Scan for the cell matching the given text and deliver its [x, y] coordinate at center. 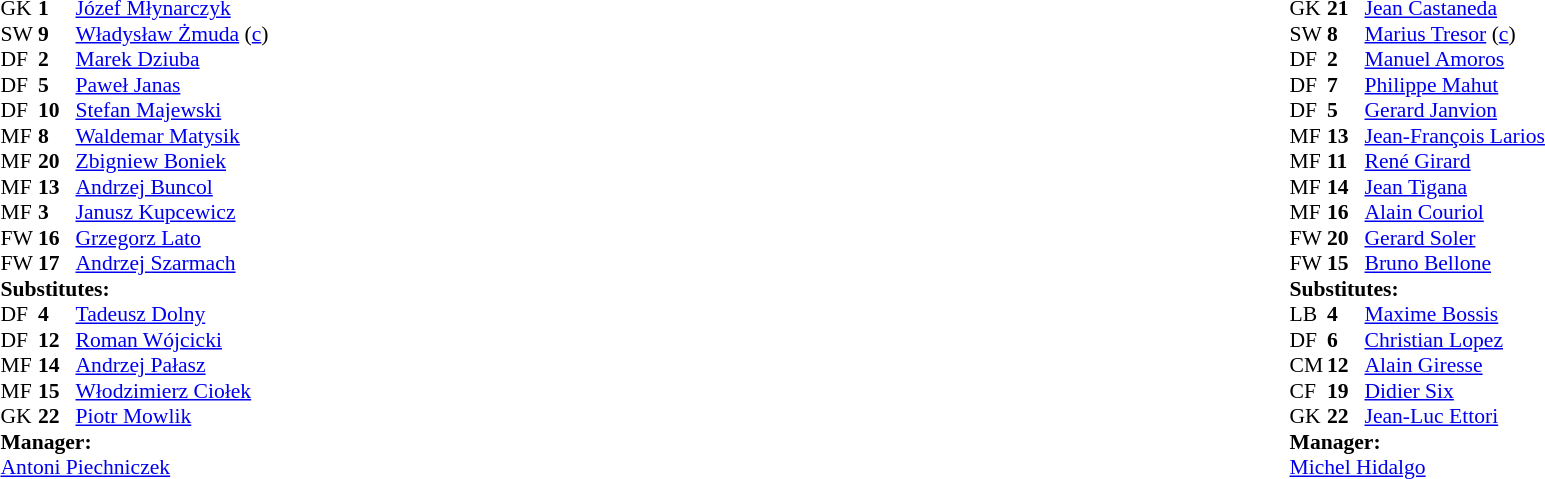
7 [1346, 85]
Waldemar Matysik [172, 136]
Andrzej Buncol [172, 187]
Jean-Luc Ettori [1455, 417]
Bruno Bellone [1455, 263]
CM [1309, 365]
Didier Six [1455, 391]
Gerard Janvion [1455, 111]
17 [57, 263]
René Girard [1455, 161]
Philippe Mahut [1455, 85]
Christian Lopez [1455, 340]
9 [57, 34]
11 [1346, 161]
LB [1309, 315]
Piotr Mowlik [172, 417]
19 [1346, 391]
Władysław Żmuda (c) [172, 34]
CF [1309, 391]
Gerard Soler [1455, 238]
Andrzej Szarmach [172, 263]
Paweł Janas [172, 85]
Marek Dziuba [172, 59]
Jean Tigana [1455, 187]
6 [1346, 340]
Grzegorz Lato [172, 238]
Janusz Kupcewicz [172, 213]
Roman Wójcicki [172, 340]
Maxime Bossis [1455, 315]
Andrzej Pałasz [172, 365]
Włodzimierz Ciołek [172, 391]
Stefan Majewski [172, 111]
Alain Giresse [1455, 365]
Tadeusz Dolny [172, 315]
10 [57, 111]
Zbigniew Boniek [172, 161]
Alain Couriol [1455, 213]
Jean-François Larios [1455, 136]
Manuel Amoros [1455, 59]
Marius Tresor (c) [1455, 34]
3 [57, 213]
